Provide the [x, y] coordinate of the cell's center where the given text is located.  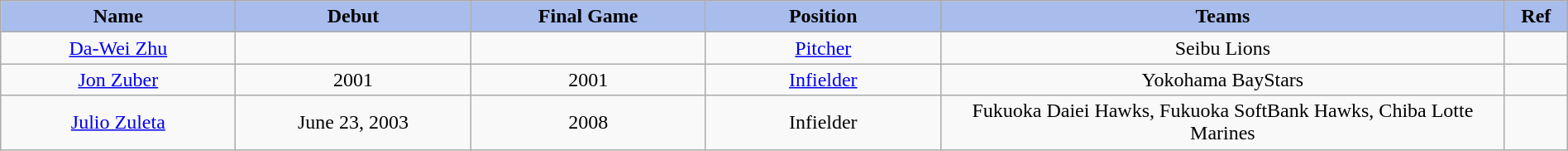
Yokohama BayStars [1222, 80]
Pitcher [823, 48]
Debut [353, 17]
Ref [1536, 17]
Da-Wei Zhu [118, 48]
2008 [588, 123]
Julio Zuleta [118, 123]
Position [823, 17]
Fukuoka Daiei Hawks, Fukuoka SoftBank Hawks, Chiba Lotte Marines [1222, 123]
Teams [1222, 17]
Name [118, 17]
Seibu Lions [1222, 48]
June 23, 2003 [353, 123]
Jon Zuber [118, 80]
Final Game [588, 17]
